Extract the [X, Y] coordinate from the center of the cell holding the provided text.  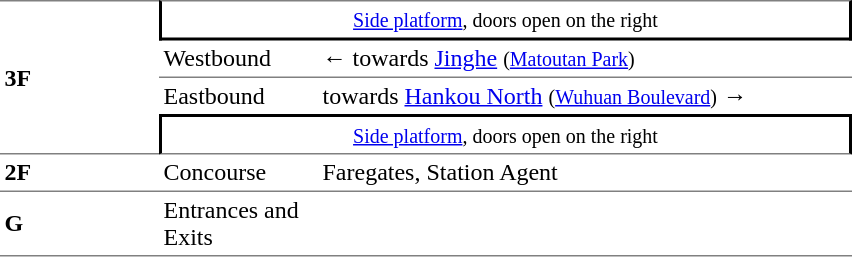
towards Hankou North (Wuhuan Boulevard) → [585, 95]
← towards Jinghe (Matoutan Park) [585, 58]
Concourse [238, 173]
Westbound [238, 58]
G [80, 224]
3F [80, 77]
Eastbound [238, 95]
2F [80, 173]
Entrances and Exits [238, 224]
Faregates, Station Agent [585, 173]
